Search for the cell housing the specified text and yield its (x, y) center coordinate. 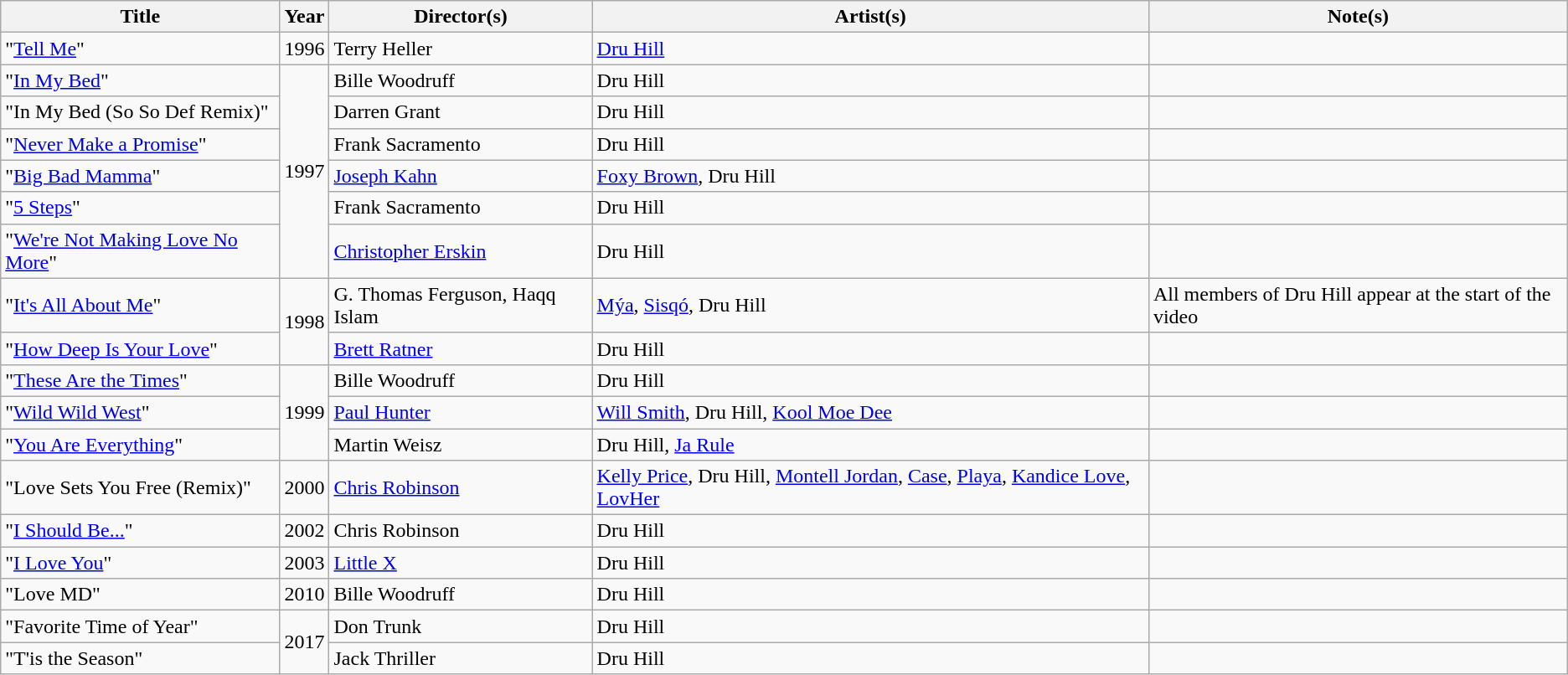
"We're Not Making Love No More" (141, 251)
2010 (305, 595)
Foxy Brown, Dru Hill (870, 176)
G. Thomas Ferguson, Haqq Islam (461, 305)
Little X (461, 563)
"These Are the Times" (141, 380)
1996 (305, 49)
1997 (305, 171)
"Big Bad Mamma" (141, 176)
All members of Dru Hill appear at the start of the video (1358, 305)
"In My Bed" (141, 80)
Dru Hill, Ja Rule (870, 445)
Terry Heller (461, 49)
"How Deep Is Your Love" (141, 348)
"Love MD" (141, 595)
Jack Thriller (461, 658)
"It's All About Me" (141, 305)
"I Should Be..." (141, 531)
Don Trunk (461, 626)
Joseph Kahn (461, 176)
Martin Weisz (461, 445)
Note(s) (1358, 17)
Kelly Price, Dru Hill, Montell Jordan, Case, Playa, Kandice Love, LovHer (870, 487)
2000 (305, 487)
Year (305, 17)
"Tell Me" (141, 49)
Director(s) (461, 17)
"5 Steps" (141, 208)
Will Smith, Dru Hill, Kool Moe Dee (870, 412)
Title (141, 17)
"In My Bed (So So Def Remix)" (141, 112)
"T'is the Season" (141, 658)
Darren Grant (461, 112)
Brett Ratner (461, 348)
1999 (305, 412)
2003 (305, 563)
"Never Make a Promise" (141, 144)
Christopher Erskin (461, 251)
"You Are Everything" (141, 445)
"Love Sets You Free (Remix)" (141, 487)
"I Love You" (141, 563)
2017 (305, 642)
Mýa, Sisqó, Dru Hill (870, 305)
Paul Hunter (461, 412)
2002 (305, 531)
"Favorite Time of Year" (141, 626)
1998 (305, 322)
"Wild Wild West" (141, 412)
Artist(s) (870, 17)
